Capture the cell that displays the provided text and extract its (X, Y) central coordinate. 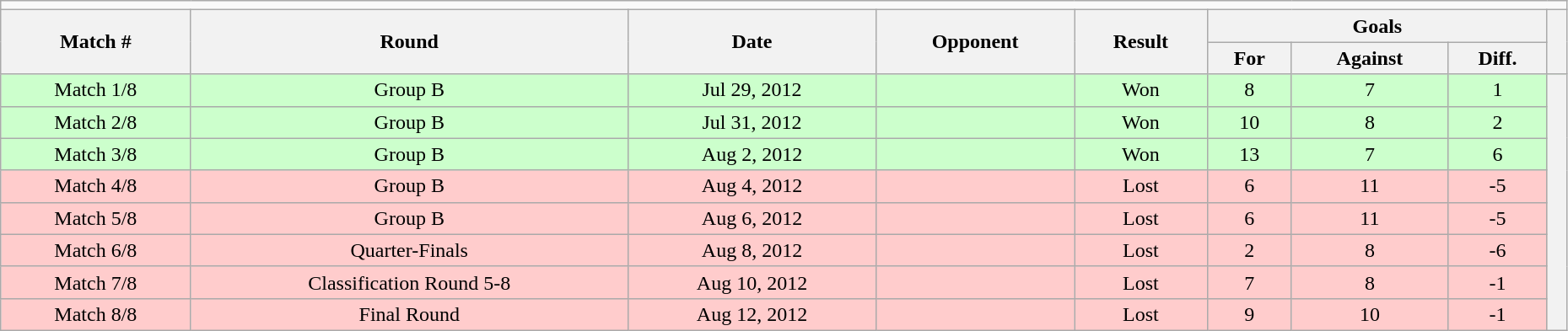
Date (752, 42)
Final Round (409, 314)
-6 (1498, 250)
Jul 29, 2012 (752, 90)
13 (1249, 154)
Aug 6, 2012 (752, 218)
Aug 10, 2012 (752, 282)
Match 5/8 (96, 218)
Aug 8, 2012 (752, 250)
Opponent (975, 42)
For (1249, 58)
Quarter-Finals (409, 250)
9 (1249, 314)
Round (409, 42)
Goals (1377, 26)
Match # (96, 42)
Match 6/8 (96, 250)
Match 1/8 (96, 90)
Match 2/8 (96, 122)
1 (1498, 90)
Classification Round 5-8 (409, 282)
Against (1370, 58)
Match 7/8 (96, 282)
Result (1141, 42)
Aug 2, 2012 (752, 154)
Aug 4, 2012 (752, 186)
Match 4/8 (96, 186)
Match 8/8 (96, 314)
Aug 12, 2012 (752, 314)
Jul 31, 2012 (752, 122)
Match 3/8 (96, 154)
Diff. (1498, 58)
